Detect which cell encompasses the target text, then output its (X, Y) center coordinate. 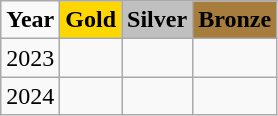
2024 (30, 96)
Bronze (235, 20)
Gold (91, 20)
2023 (30, 58)
Silver (158, 20)
Year (30, 20)
